Output the (x, y) coordinate of the center of the cell containing the given text.  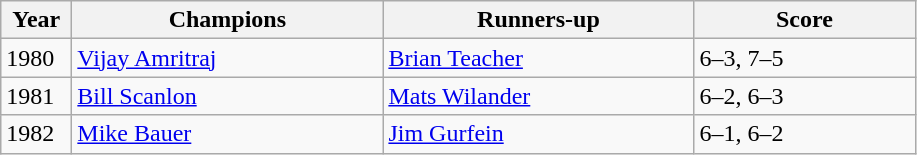
6–2, 6–3 (804, 96)
1982 (36, 134)
1980 (36, 58)
Score (804, 20)
Jim Gurfein (538, 134)
Champions (228, 20)
Runners-up (538, 20)
Mike Bauer (228, 134)
Brian Teacher (538, 58)
6–1, 6–2 (804, 134)
1981 (36, 96)
Bill Scanlon (228, 96)
Year (36, 20)
Vijay Amritraj (228, 58)
6–3, 7–5 (804, 58)
Mats Wilander (538, 96)
